Return the (x, y) coordinate for the center point of the cell that contains the specified text.  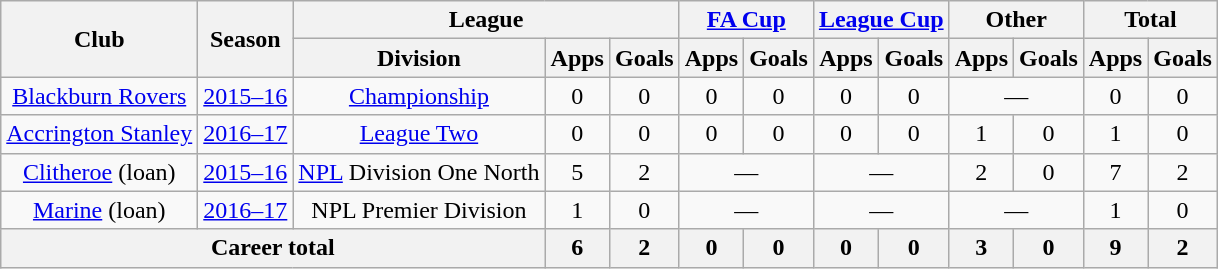
Club (100, 39)
6 (577, 248)
Blackburn Rovers (100, 96)
7 (1115, 172)
Other (1016, 20)
NPL Division One North (419, 172)
Career total (273, 248)
League Two (419, 134)
3 (981, 248)
Total (1150, 20)
Championship (419, 96)
Season (246, 39)
NPL Premier Division (419, 210)
Accrington Stanley (100, 134)
League (486, 20)
Clitheroe (loan) (100, 172)
Marine (loan) (100, 210)
League Cup (881, 20)
FA Cup (746, 20)
9 (1115, 248)
5 (577, 172)
Division (419, 58)
